Identify which cell holds the provided text, then report its (x, y) central coordinate. 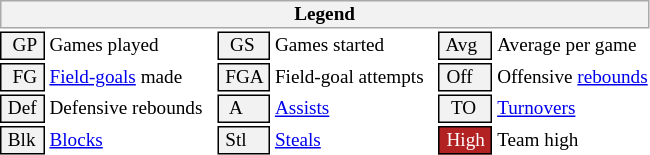
Avg (466, 46)
Stl (244, 140)
Offensive rebounds (573, 77)
Field-goal attempts (354, 77)
Blocks (131, 140)
FGA (244, 77)
Games started (354, 46)
GS (244, 46)
Off (466, 77)
Turnovers (573, 108)
Steals (354, 140)
A (244, 108)
FG (22, 77)
Defensive rebounds (131, 108)
Team high (573, 140)
Games played (131, 46)
Average per game (573, 46)
Legend (324, 14)
Blk (22, 140)
Assists (354, 108)
TO (466, 108)
Def (22, 108)
Field-goals made (131, 77)
High (466, 140)
GP (22, 46)
